Identify which cell holds the provided text, then report its (x, y) central coordinate. 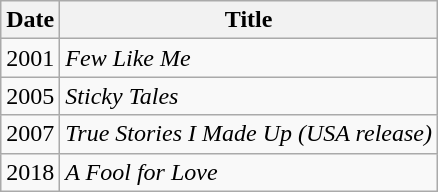
Title (249, 20)
True Stories I Made Up (USA release) (249, 134)
2018 (30, 172)
A Fool for Love (249, 172)
2001 (30, 58)
2005 (30, 96)
Sticky Tales (249, 96)
Few Like Me (249, 58)
Date (30, 20)
2007 (30, 134)
